For the text-containing cell, return its midpoint in (X, Y) coordinate format. 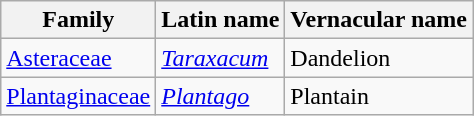
Dandelion (379, 58)
Plantago (220, 96)
Taraxacum (220, 58)
Plantain (379, 96)
Asteraceae (78, 58)
Vernacular name (379, 20)
Latin name (220, 20)
Plantaginaceae (78, 96)
Family (78, 20)
